Output the [x, y] coordinate of the center of the cell containing the given text.  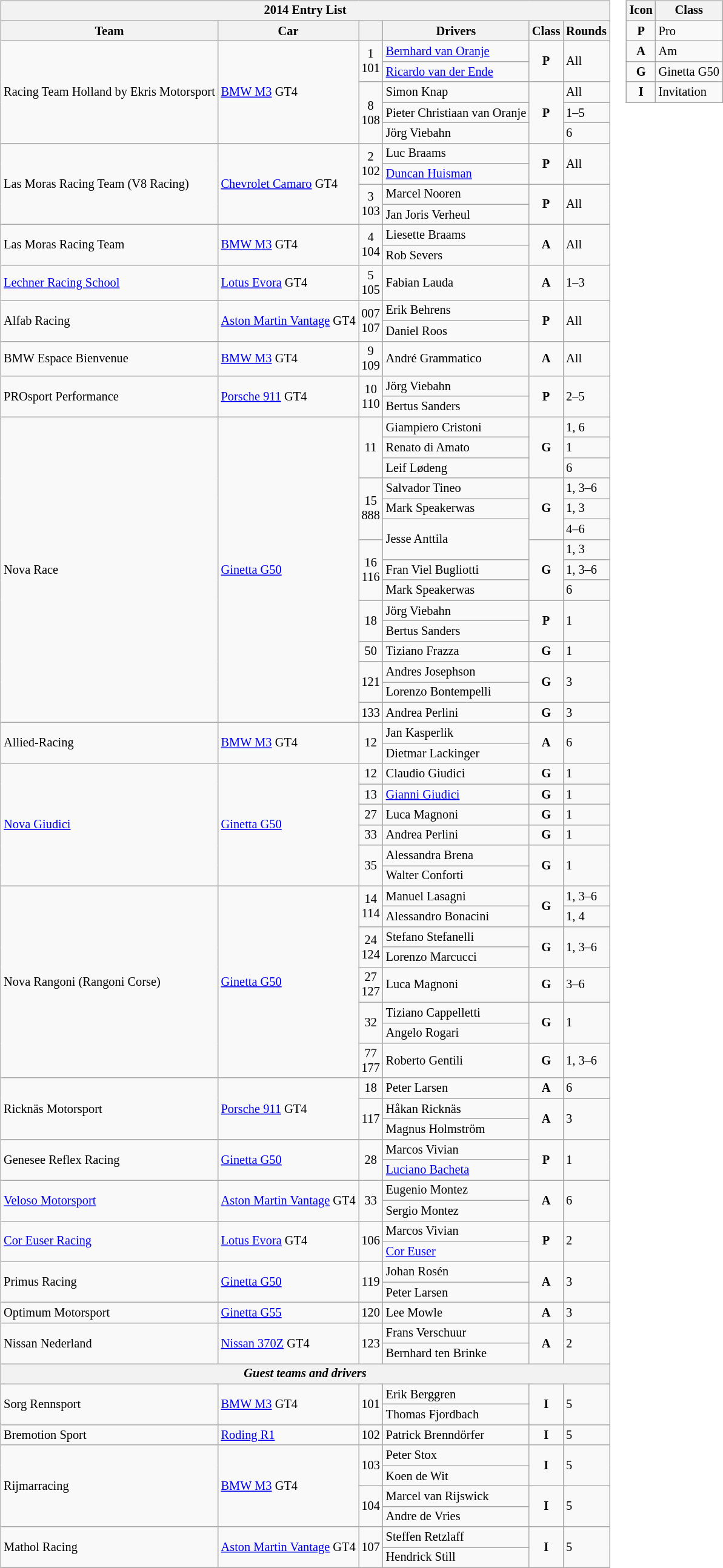
Marcel van Rijswick [456, 1497]
Erik Behrens [456, 311]
2014 Entry List [305, 11]
2–5 [587, 396]
Rounds [587, 31]
Drivers [456, 31]
Mathol Racing [109, 1547]
11 [371, 447]
2102 [371, 164]
Alessandro Bonacini [456, 917]
Giampiero Cristoni [456, 427]
1–3 [587, 283]
107 [371, 1547]
Patrick Brenndörfer [456, 1435]
Tiziano Cappelletti [456, 1012]
Guest teams and drivers [305, 1374]
117 [371, 1118]
Marcel Nooren [456, 194]
Simon Knap [456, 92]
Ricknäs Motorsport [109, 1109]
Racing Team Holland by Ekris Motorsport [109, 92]
Claudio Giudici [456, 774]
Alfab Racing [109, 321]
Roding R1 [288, 1435]
Steffen Retzlaff [456, 1537]
Salvador Tineo [456, 488]
102 [371, 1435]
Allied-Racing [109, 743]
24124 [371, 948]
Nova Giudici [109, 825]
007107 [371, 321]
1, 6 [587, 427]
4104 [371, 245]
1101 [371, 62]
Gianni Giudici [456, 794]
Alessandra Brena [456, 855]
Sergio Montez [456, 1211]
8108 [371, 113]
Frans Verschuur [456, 1333]
Nissan Nederland [109, 1343]
104 [371, 1506]
Rijmarracing [109, 1486]
Roberto Gentili [456, 1061]
Jesse Anttila [456, 539]
Lee Mowle [456, 1313]
Hendrick Still [456, 1558]
Duncan Huisman [456, 174]
133 [371, 713]
Ginetta G55 [288, 1313]
5105 [371, 283]
Daniel Roos [456, 331]
Tiziano Frazza [456, 651]
Primus Racing [109, 1282]
3103 [371, 205]
Car [288, 31]
Liesette Braams [456, 235]
Genesee Reflex Racing [109, 1160]
André Grammatico [456, 359]
Am [689, 51]
77177 [371, 1061]
4–6 [587, 529]
Bernhard ten Brinke [456, 1354]
106 [371, 1241]
28 [371, 1160]
Nova Race [109, 570]
Pieter Christiaan van Oranje [456, 113]
Las Moras Racing Team [109, 245]
Bremotion Sport [109, 1435]
9109 [371, 359]
Invitation [689, 92]
3–6 [587, 985]
Thomas Fjordbach [456, 1415]
Eugenio Montez [456, 1191]
Cor Euser Racing [109, 1241]
Veloso Motorsport [109, 1201]
123 [371, 1343]
Manuel Lasagni [456, 896]
Håkan Ricknäs [456, 1109]
Peter Stox [456, 1455]
Team [109, 31]
Johan Rosén [456, 1272]
Rob Severs [456, 256]
121 [371, 682]
27127 [371, 985]
Lorenzo Marcucci [456, 957]
35 [371, 865]
Nova Rangoni (Rangoni Corse) [109, 982]
1–5 [587, 113]
14114 [371, 906]
10110 [371, 396]
Pro [689, 31]
Sorg Rennsport [109, 1404]
13 [371, 794]
1, 4 [587, 917]
Magnus Holmström [456, 1129]
Cor Euser [456, 1252]
Fran Viel Bugliotti [456, 570]
101 [371, 1404]
BMW Espace Bienvenue [109, 359]
Andre de Vries [456, 1517]
27 [371, 815]
Koen de Wit [456, 1476]
Renato di Amato [456, 448]
Jan Kasperlik [456, 733]
16116 [371, 570]
Andres Josephson [456, 672]
120 [371, 1313]
Lorenzo Bontempelli [456, 693]
Nissan 370Z GT4 [288, 1343]
15888 [371, 509]
Fabian Lauda [456, 283]
Dietmar Lackinger [456, 754]
Las Moras Racing Team (V8 Racing) [109, 184]
Luc Braams [456, 153]
Chevrolet Camaro GT4 [288, 184]
32 [371, 1023]
119 [371, 1282]
Stefano Stefanelli [456, 937]
Optimum Motorsport [109, 1313]
50 [371, 651]
Luciano Bacheta [456, 1170]
Jan Joris Verheul [456, 214]
Icon [641, 11]
Ricardo van der Ende [456, 72]
103 [371, 1465]
Erik Berggren [456, 1394]
PROsport Performance [109, 396]
Angelo Rogari [456, 1033]
Leif Lødeng [456, 468]
Bernhard van Oranje [456, 51]
Lechner Racing School [109, 283]
Walter Conforti [456, 876]
